From the cell containing the given text, extract its center point as [x, y] coordinate. 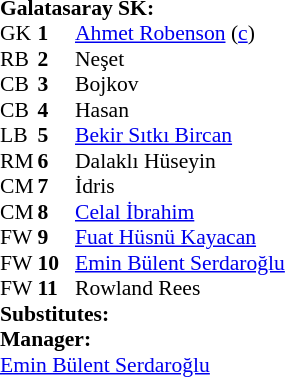
Substitutes: [142, 314]
Rowland Rees [180, 289]
5 [57, 135]
6 [57, 161]
RM [19, 161]
7 [57, 187]
GK [19, 33]
Dalaklı Hüseyin [180, 161]
İdris [180, 187]
Ahmet Robenson (c) [180, 33]
3 [57, 85]
RB [19, 59]
9 [57, 237]
1 [57, 33]
Emin Bülent Serdaroğlu [180, 263]
Bekir Sıtkı Bircan [180, 135]
LB [19, 135]
8 [57, 212]
10 [57, 263]
Neşet [180, 59]
Bojkov [180, 85]
Manager: [142, 339]
4 [57, 110]
11 [57, 289]
Hasan [180, 110]
Celal İbrahim [180, 212]
2 [57, 59]
Fuat Hüsnü Kayacan [180, 237]
